Search for the cell housing the specified text and yield its (X, Y) center coordinate. 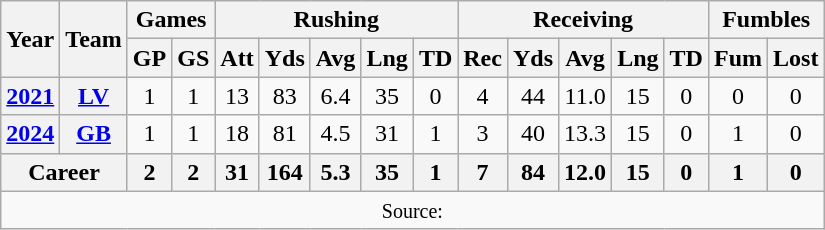
83 (284, 96)
Fum (738, 58)
12.0 (586, 172)
4 (483, 96)
5.3 (336, 172)
2024 (30, 134)
Source: (412, 210)
7 (483, 172)
Year (30, 39)
13.3 (586, 134)
40 (532, 134)
18 (237, 134)
Rec (483, 58)
GS (194, 58)
11.0 (586, 96)
Lost (796, 58)
Att (237, 58)
GB (94, 134)
4.5 (336, 134)
3 (483, 134)
Rushing (336, 20)
6.4 (336, 96)
44 (532, 96)
84 (532, 172)
LV (94, 96)
GP (149, 58)
81 (284, 134)
Career (64, 172)
Fumbles (766, 20)
Receiving (584, 20)
Team (94, 39)
2021 (30, 96)
164 (284, 172)
13 (237, 96)
Games (170, 20)
